Output the (x, y) coordinate of the center of the cell containing the given text.  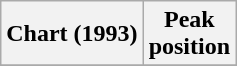
Chart (1993) (72, 34)
Peakposition (189, 34)
